Return (X, Y) of the center of cell containing provided text 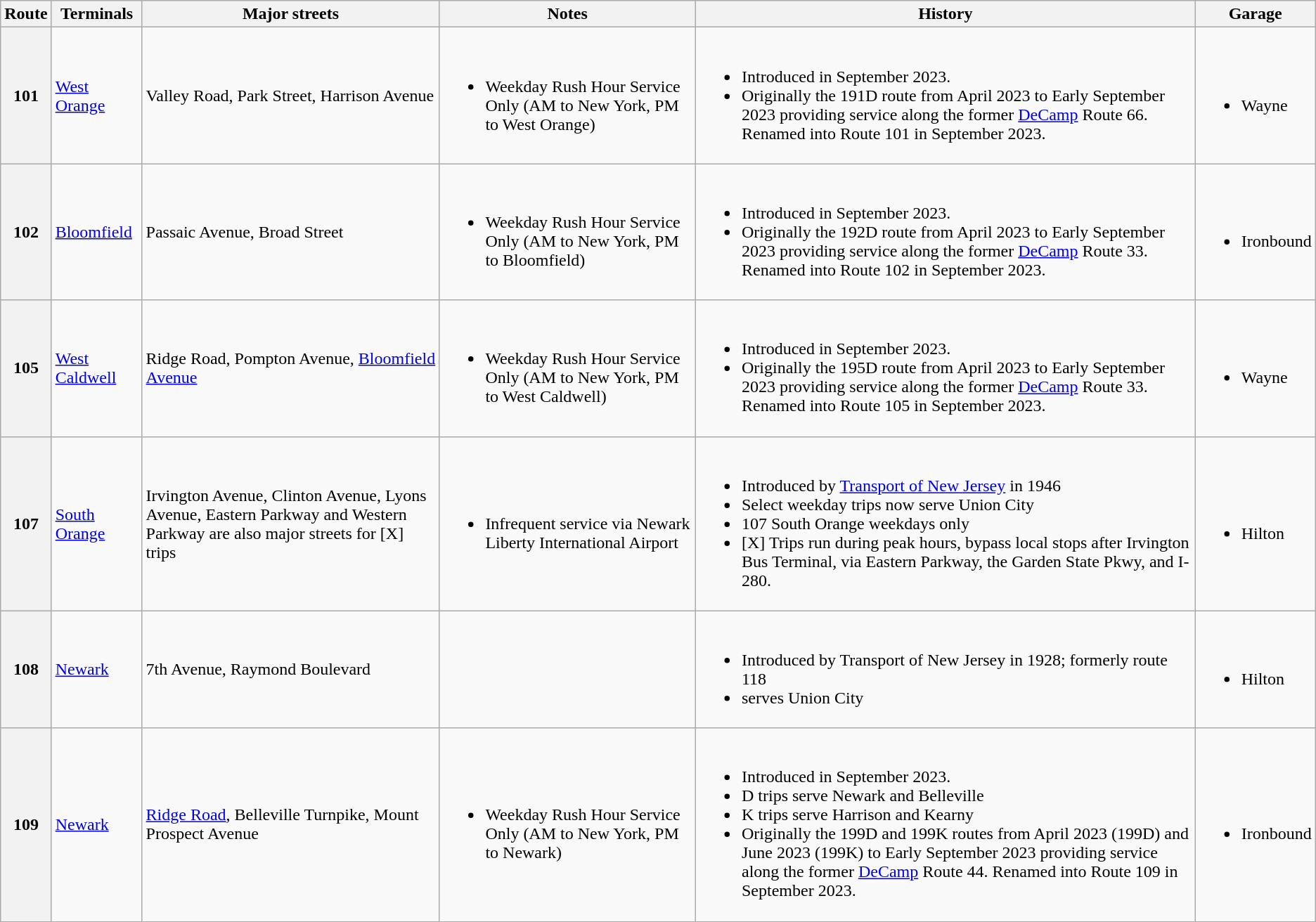
Ridge Road, Pompton Avenue, Bloomfield Avenue (291, 368)
Major streets (291, 14)
108 (26, 669)
Introduced by Transport of New Jersey in 1928; formerly route 118serves Union City (945, 669)
Route (26, 14)
Valley Road, Park Street, Harrison Avenue (291, 96)
Weekday Rush Hour Service Only (AM to New York, PM to Bloomfield) (568, 232)
Irvington Avenue, Clinton Avenue, Lyons Avenue, Eastern Parkway and Western Parkway are also major streets for [X] trips (291, 524)
Weekday Rush Hour Service Only (AM to New York, PM to West Caldwell) (568, 368)
West Caldwell (97, 368)
Infrequent service via Newark Liberty International Airport (568, 524)
Passaic Avenue, Broad Street (291, 232)
107 (26, 524)
History (945, 14)
West Orange (97, 96)
Garage (1256, 14)
109 (26, 825)
105 (26, 368)
Terminals (97, 14)
Ridge Road, Belleville Turnpike, Mount Prospect Avenue (291, 825)
102 (26, 232)
Bloomfield (97, 232)
South Orange (97, 524)
Notes (568, 14)
101 (26, 96)
Weekday Rush Hour Service Only (AM to New York, PM to West Orange) (568, 96)
Weekday Rush Hour Service Only (AM to New York, PM to Newark) (568, 825)
7th Avenue, Raymond Boulevard (291, 669)
